Return the [X, Y] coordinate for the center point of the cell that contains the specified text.  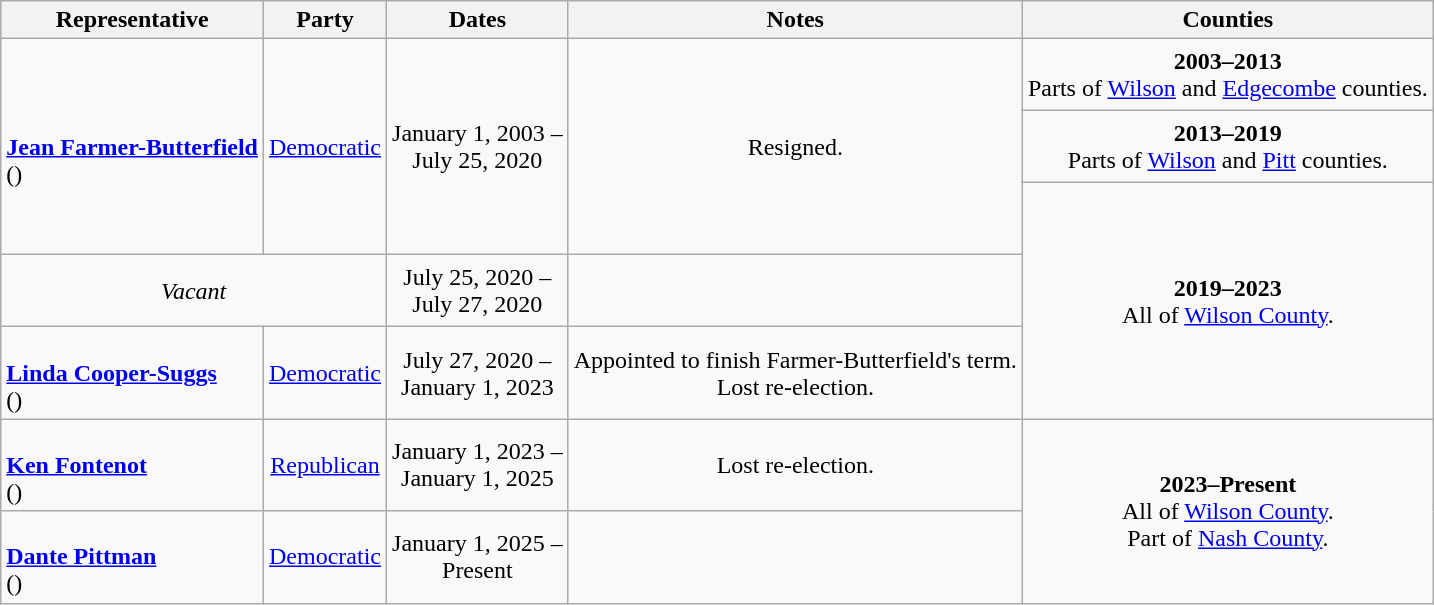
Republican [326, 465]
2023–Present All of Wilson County. Part of Nash County. [1228, 511]
Lost re-election. [795, 465]
Dates [478, 20]
Party [326, 20]
Ken Fontenot() [132, 465]
January 1, 2025 – Present [478, 557]
Notes [795, 20]
Representative [132, 20]
2013–2019 Parts of Wilson and Pitt counties. [1228, 147]
January 1, 2003 – July 25, 2020 [478, 147]
January 1, 2023 – January 1, 2025 [478, 465]
Resigned. [795, 147]
Vacant [194, 291]
Linda Cooper-Suggs() [132, 373]
July 27, 2020 – January 1, 2023 [478, 373]
Appointed to finish Farmer-Butterfield's term. Lost re-election. [795, 373]
2003–2013 Parts of Wilson and Edgecombe counties. [1228, 75]
Dante Pittman() [132, 557]
Counties [1228, 20]
Jean Farmer-Butterfield() [132, 147]
July 25, 2020 – July 27, 2020 [478, 291]
2019–2023 All of Wilson County. [1228, 301]
